Extract the [X, Y] coordinate from the center of the cell holding the provided text.  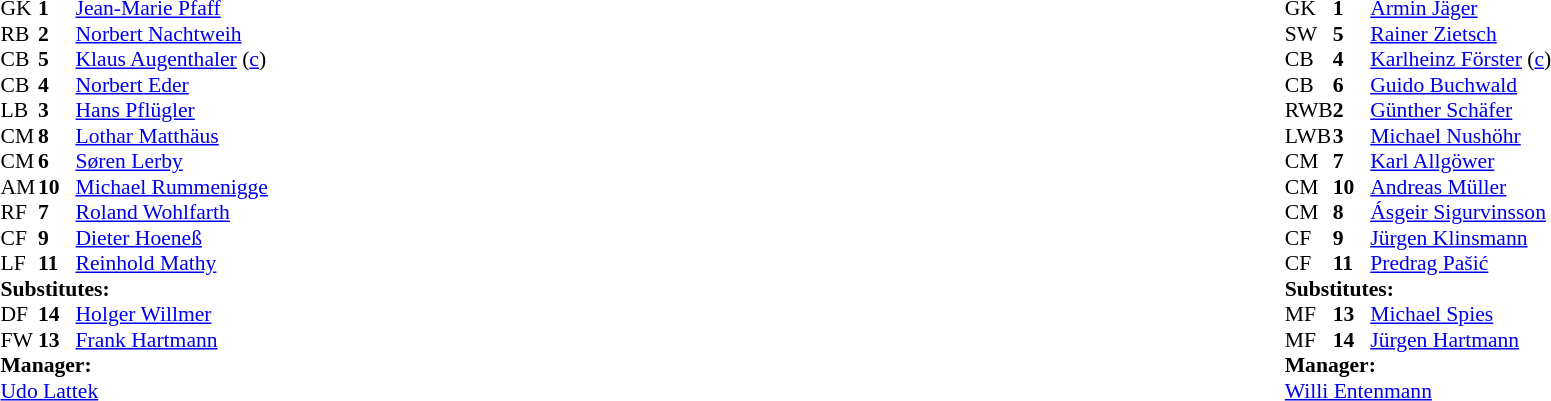
Michael Rummenigge [172, 187]
Frank Hartmann [172, 340]
FW [19, 340]
Günther Schäfer [1460, 111]
SW [1309, 34]
Rainer Zietsch [1460, 34]
LB [19, 111]
Klaus Augenthaler (c) [172, 59]
Hans Pflügler [172, 111]
Manager: [134, 365]
Michael Spies [1460, 315]
Dieter Hoeneß [172, 238]
Jürgen Hartmann [1460, 340]
Jürgen Klinsmann [1460, 238]
RF [19, 213]
Roland Wohlfarth [172, 213]
Norbert Eder [172, 85]
LF [19, 263]
Substitutes: [134, 289]
Guido Buchwald [1460, 85]
Norbert Nachtweih [172, 34]
DF [19, 315]
RB [19, 34]
Holger Willmer [172, 315]
Lothar Matthäus [172, 136]
Andreas Müller [1460, 187]
Ásgeir Sigurvinsson [1460, 213]
Predrag Pašić [1460, 263]
LWB [1309, 136]
Karl Allgöwer [1460, 161]
RWB [1309, 111]
Karlheinz Förster (c) [1460, 59]
AM [19, 187]
Michael Nushöhr [1460, 136]
Søren Lerby [172, 161]
Reinhold Mathy [172, 263]
